Extract the [X, Y] coordinate from the center of the cell holding the provided text.  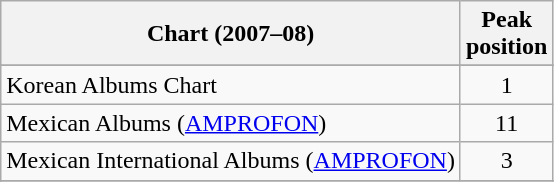
1 [506, 85]
Mexican Albums (AMPROFON) [231, 123]
11 [506, 123]
Korean Albums Chart [231, 85]
Mexican International Albums (AMPROFON) [231, 161]
Chart (2007–08) [231, 34]
Peakposition [506, 34]
3 [506, 161]
